Detect which cell encompasses the target text, then output its (x, y) center coordinate. 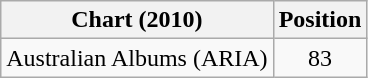
Australian Albums (ARIA) (137, 58)
83 (320, 58)
Position (320, 20)
Chart (2010) (137, 20)
